For the text-containing cell, return its midpoint in (x, y) coordinate format. 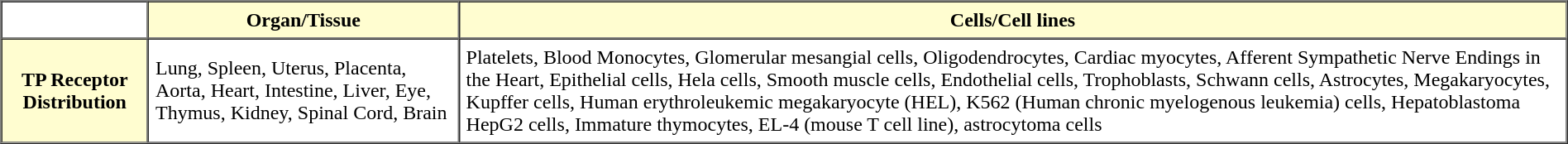
Cells/Cell lines (1013, 20)
Lung, Spleen, Uterus, Placenta, Aorta, Heart, Intestine, Liver, Eye, Thymus, Kidney, Spinal Cord, Brain (304, 90)
Organ/Tissue (304, 20)
TP Receptor Distribution (75, 90)
